Determine the (X, Y) coordinate at the center of the cell enclosing the given text.  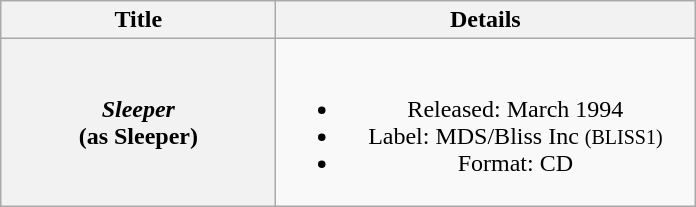
Sleeper (as Sleeper) (138, 122)
Title (138, 20)
Details (486, 20)
Released: March 1994Label: MDS/Bliss Inc (BLISS1)Format: CD (486, 122)
